Find where the given text appears and provide that cell's center as [x, y] coordinate. 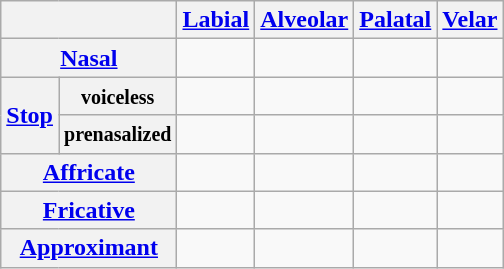
voiceless [117, 96]
Palatal [396, 20]
Alveolar [304, 20]
Approximant [89, 248]
prenasalized [117, 134]
Fricative [89, 210]
Labial [216, 20]
Affricate [89, 172]
Nasal [89, 58]
Stop [30, 115]
Velar [470, 20]
